Locate the cell with the specified text and output its (X, Y) center coordinate. 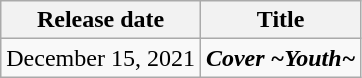
Cover ~Youth~ (280, 58)
December 15, 2021 (101, 58)
Release date (101, 20)
Title (280, 20)
